Detect which cell encompasses the target text, then output its [X, Y] center coordinate. 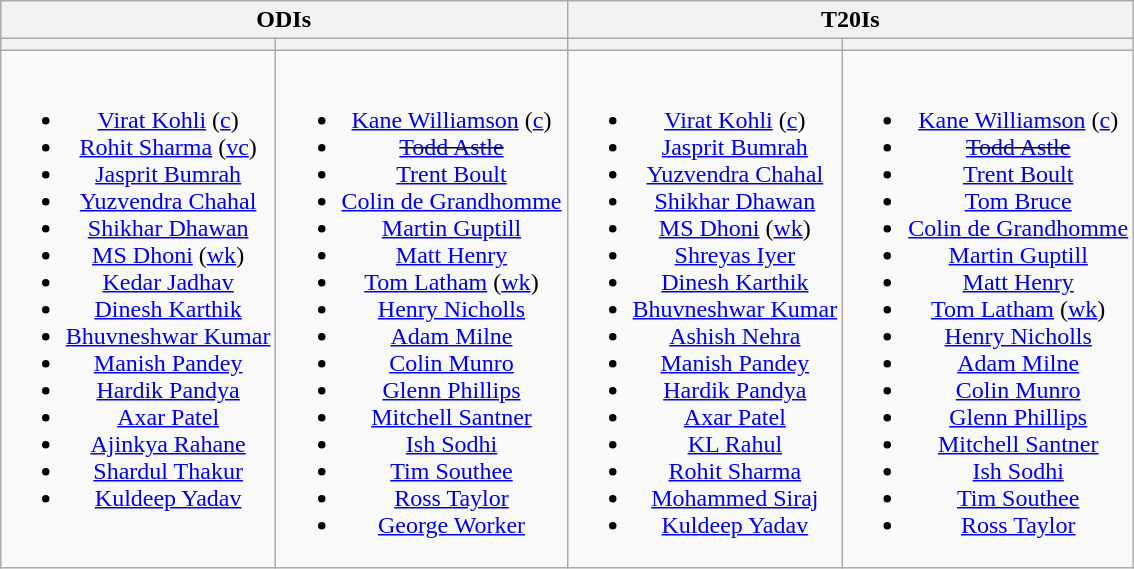
ODIs [284, 20]
T20Is [850, 20]
